Output the (X, Y) coordinate of the center of the cell containing the given text.  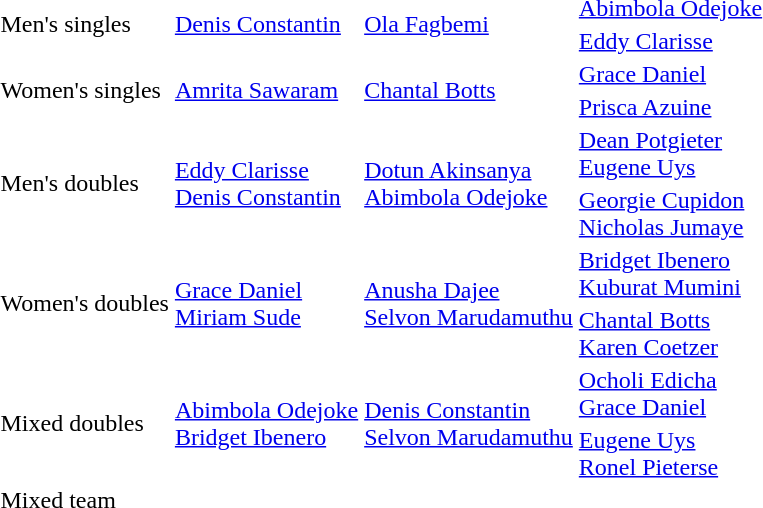
Eddy Clarisse (670, 41)
Denis Constantin Selvon Marudamuthu (469, 424)
Eddy Clarisse Denis Constantin (266, 184)
Dean Potgieter Eugene Uys (670, 154)
Abimbola Odejoke Bridget Ibenero (266, 424)
Ocholi Edicha Grace Daniel (670, 394)
Chantal Botts Karen Coetzer (670, 334)
Chantal Botts (469, 90)
Amrita Sawaram (266, 90)
Prisca Azuine (670, 107)
Grace Daniel (670, 74)
Grace Daniel Miriam Sude (266, 304)
Bridget Ibenero Kuburat Mumini (670, 274)
Anusha Dajee Selvon Marudamuthu (469, 304)
Eugene Uys Ronel Pieterse (670, 454)
Dotun Akinsanya Abimbola Odejoke (469, 184)
Georgie Cupidon Nicholas Jumaye (670, 214)
